Detect which cell encompasses the target text, then output its [X, Y] center coordinate. 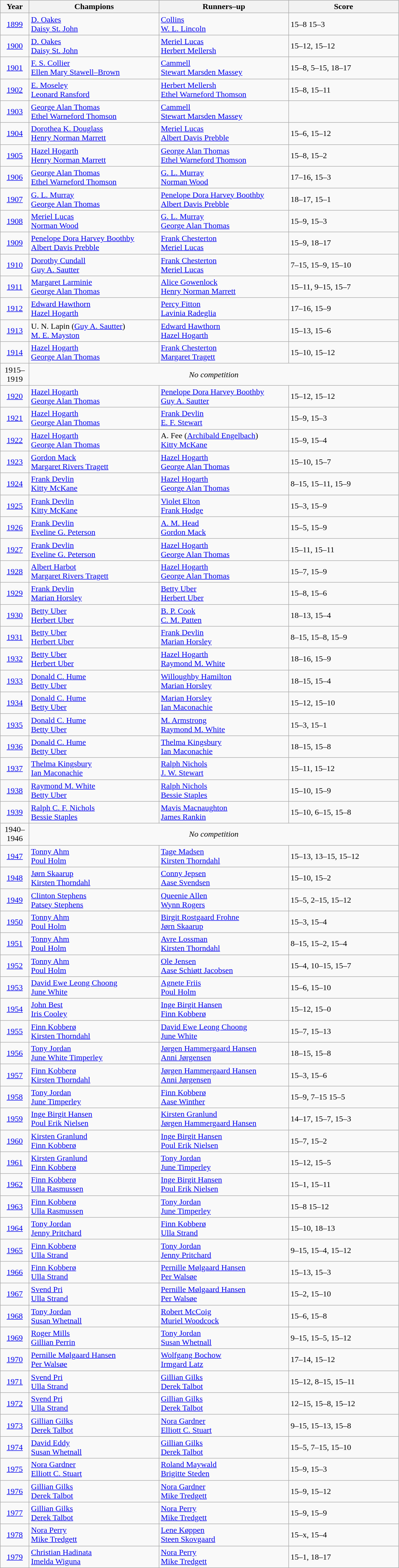
1920 [15, 396]
1957 [15, 1075]
Ralph Nichols Bessie Staples [224, 790]
David Eddy Susan Whetnall [94, 1447]
Ralph Nichols J. W. Stewart [224, 769]
Raymond M. White Betty Uber [94, 790]
1970 [15, 1360]
Collins W. L. Lincoln [224, 24]
Clinton Stephens Patsey Stephens [94, 900]
15–9, 18–17 [344, 243]
Christian Hadinata Imelda Wiguna [94, 1557]
1965 [15, 1250]
Alice Gowenlock Henry Norman Marrett [224, 287]
1967 [15, 1294]
M. Armstrong Raymond M. White [224, 725]
1972 [15, 1403]
1953 [15, 987]
1940–1946 [15, 834]
1952 [15, 965]
15–4, 10–15, 15–7 [344, 965]
1936 [15, 746]
15–12, 15–10 [344, 703]
Gordon Mack Margaret Rivers Tragett [94, 462]
8–15, 15–2, 15–4 [344, 944]
1909 [15, 243]
15–3, 15–4 [344, 921]
Ole Jensen Aase Schiøtt Jacobsen [224, 965]
15–8, 15–11 [344, 90]
E. Moseley Leonard Ransford [94, 90]
12–15, 15–8, 15–12 [344, 1403]
17–16, 15–9 [344, 309]
1939 [15, 812]
1899 [15, 24]
1960 [15, 1141]
18–17, 15–1 [344, 199]
1922 [15, 440]
1966 [15, 1272]
1949 [15, 900]
15–6, 15–10 [344, 987]
Champions [94, 7]
15–8 15–3 [344, 24]
Year [15, 7]
1935 [15, 725]
1971 [15, 1382]
1907 [15, 199]
F. S. Collier Ellen Mary Stawell–Brown [94, 68]
1924 [15, 484]
1947 [15, 856]
17–16, 15–3 [344, 177]
14–17, 15–7, 15–3 [344, 1119]
Margaret Larminie George Alan Thomas [94, 287]
1902 [15, 90]
1934 [15, 703]
1908 [15, 221]
B. P. Cook C. M. Patten [224, 615]
15–13, 15–3 [344, 1272]
8–15, 15–8, 15–9 [344, 637]
1903 [15, 112]
15–11, 15–12 [344, 769]
John Best Iris Cooley [94, 1010]
Inge Birgit Hansen Finn Kobberø [224, 1010]
1975 [15, 1469]
15–10, 18–13 [344, 1228]
1950 [15, 921]
1958 [15, 1097]
Hazel Hogarth Henry Norman Marrett [94, 155]
1976 [15, 1491]
Kirsten Granlund Jørgen Hammergaard Hansen [224, 1119]
15–7, 15–2 [344, 1141]
1900 [15, 46]
Tony Jordan June White Timperley [94, 1053]
Nora Gardner Mike Tredgett [224, 1491]
1923 [15, 462]
1948 [15, 878]
1979 [15, 1557]
Mavis Macnaughton James Rankin [224, 812]
15–8, 15–2 [344, 155]
Hazel Hogarth Raymond M. White [224, 659]
15–1, 15–11 [344, 1185]
Robert McCoig Muriel Woodcock [224, 1316]
15–1, 18–17 [344, 1557]
15–12, 15–5 [344, 1162]
1963 [15, 1206]
1910 [15, 265]
Penelope Dora Harvey Boothby Guy A. Sautter [224, 396]
1973 [15, 1426]
9–15, 15–13, 15–8 [344, 1426]
Frank Devlin E. F. Stewart [224, 418]
15–10, 15–7 [344, 462]
G. L. Murray Norman Wood [224, 177]
Frank Chesterton Margaret Tragett [224, 353]
A. Fee (Archibald Engelbach) Kitty McKane [224, 440]
15–5, 15–9 [344, 528]
Tage Madsen Kirsten Thorndahl [224, 856]
15–3, 15–6 [344, 1075]
Dorothy Cundall Guy A. Sautter [94, 265]
A. M. Head Gordon Mack [224, 528]
15–6, 15–12 [344, 133]
Ralph C. F. Nichols Bessie Staples [94, 812]
9–15, 15–4, 15–12 [344, 1250]
Score [344, 7]
Roger Mills Gillian Perrin [94, 1338]
15–10, 15–12 [344, 353]
1961 [15, 1162]
Finn Kobberø Aase Winther [224, 1097]
Meriel Lucas Norman Wood [94, 221]
15–8, 5–15, 18–17 [344, 68]
18–16, 15–9 [344, 659]
15–2, 15–10 [344, 1294]
1955 [15, 1031]
15–9, 15–9 [344, 1513]
1927 [15, 549]
Runners–up [224, 7]
1921 [15, 418]
15–11, 9–15, 15–7 [344, 287]
Violet Elton Frank Hodge [224, 506]
Dorothea K. Douglass Henry Norman Marrett [94, 133]
15–13, 15–6 [344, 330]
7–15, 15–9, 15–10 [344, 265]
15–10, 6–15, 15–8 [344, 812]
17–14, 15–12 [344, 1360]
15–5, 2–15, 15–12 [344, 900]
Conny Jepsen Aase Svendsen [224, 878]
Albert Harbot Margaret Rivers Tragett [94, 571]
15–8 15–12 [344, 1206]
15–10, 15–2 [344, 878]
Queenie Allen Wynn Rogers [224, 900]
1969 [15, 1338]
Herbert Mellersh Ethel Warneford Thomson [224, 90]
Birgit Rostgaard Frohne Jørn Skaarup [224, 921]
1926 [15, 528]
15–12, 8–15, 15–11 [344, 1382]
15–13, 13–15, 15–12 [344, 856]
15–9, 7–15 15–5 [344, 1097]
15–9, 15–4 [344, 440]
1925 [15, 506]
1932 [15, 659]
1938 [15, 790]
15–5, 7–15, 15–10 [344, 1447]
1968 [15, 1316]
1964 [15, 1228]
1915–1919 [15, 374]
1905 [15, 155]
Jørn Skaarup Kirsten Thorndahl [94, 878]
1906 [15, 177]
15–7, 15–9 [344, 571]
1974 [15, 1447]
9–15, 15–5, 15–12 [344, 1338]
15–7, 15–13 [344, 1031]
15–3, 15–1 [344, 725]
15–x, 15–4 [344, 1535]
1931 [15, 637]
18–13, 15–4 [344, 615]
Agnete Friis Poul Holm [224, 987]
15–9, 15–12 [344, 1491]
1977 [15, 1513]
Meriel Lucas Albert Davis Prebble [224, 133]
1978 [15, 1535]
1951 [15, 944]
Percy Fitton Lavinia Radeglia [224, 309]
1930 [15, 615]
15–11, 15–11 [344, 549]
Meriel Lucas Herbert Mellersh [224, 46]
Marian Horsley Ian Maconachie [224, 703]
1914 [15, 353]
Lene Køppen Steen Skovgaard [224, 1535]
15–12, 15–0 [344, 1010]
15–6, 15–8 [344, 1316]
Willoughby Hamilton Marian Horsley [224, 681]
1962 [15, 1185]
1959 [15, 1119]
1912 [15, 309]
18–15, 15–4 [344, 681]
1929 [15, 593]
1937 [15, 769]
1913 [15, 330]
U. N. Lapin (Guy A. Sautter) M. E. Mayston [94, 330]
1904 [15, 133]
1928 [15, 571]
Wolfgang Bochow Irmgard Latz [224, 1360]
1911 [15, 287]
15–10, 15–9 [344, 790]
1901 [15, 68]
8–15, 15–11, 15–9 [344, 484]
1954 [15, 1010]
15–8, 15–6 [344, 593]
Avre Lossman Kirsten Thorndahl [224, 944]
15–3, 15–9 [344, 506]
Roland Maywald Brigitte Steden [224, 1469]
1933 [15, 681]
1956 [15, 1053]
